Pinpoint the cell where the given text exists, returning its (X, Y) midpoint coordinate. 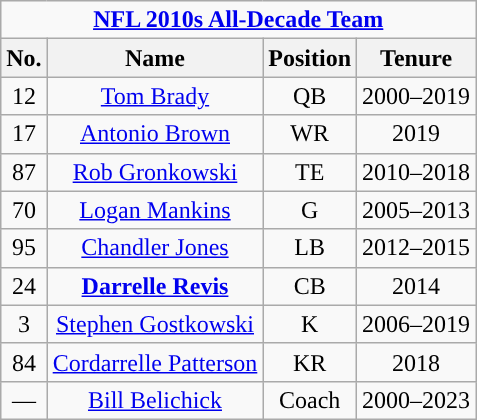
2000–2023 (416, 400)
Stephen Gostkowski (155, 324)
LB (310, 248)
2018 (416, 362)
2000–2019 (416, 96)
Bill Belichick (155, 400)
NFL 2010s All-Decade Team (238, 20)
2012–2015 (416, 248)
95 (24, 248)
2006–2019 (416, 324)
Logan Mankins (155, 210)
Darrelle Revis (155, 286)
— (24, 400)
KR (310, 362)
CB (310, 286)
Position (310, 58)
Cordarrelle Patterson (155, 362)
2010–2018 (416, 172)
TE (310, 172)
No. (24, 58)
Rob Gronkowski (155, 172)
Coach (310, 400)
Tom Brady (155, 96)
2005–2013 (416, 210)
Chandler Jones (155, 248)
84 (24, 362)
17 (24, 134)
2019 (416, 134)
3 (24, 324)
WR (310, 134)
87 (24, 172)
Tenure (416, 58)
Name (155, 58)
K (310, 324)
QB (310, 96)
G (310, 210)
24 (24, 286)
70 (24, 210)
12 (24, 96)
Antonio Brown (155, 134)
2014 (416, 286)
